Search for the cell housing the specified text and yield its (x, y) center coordinate. 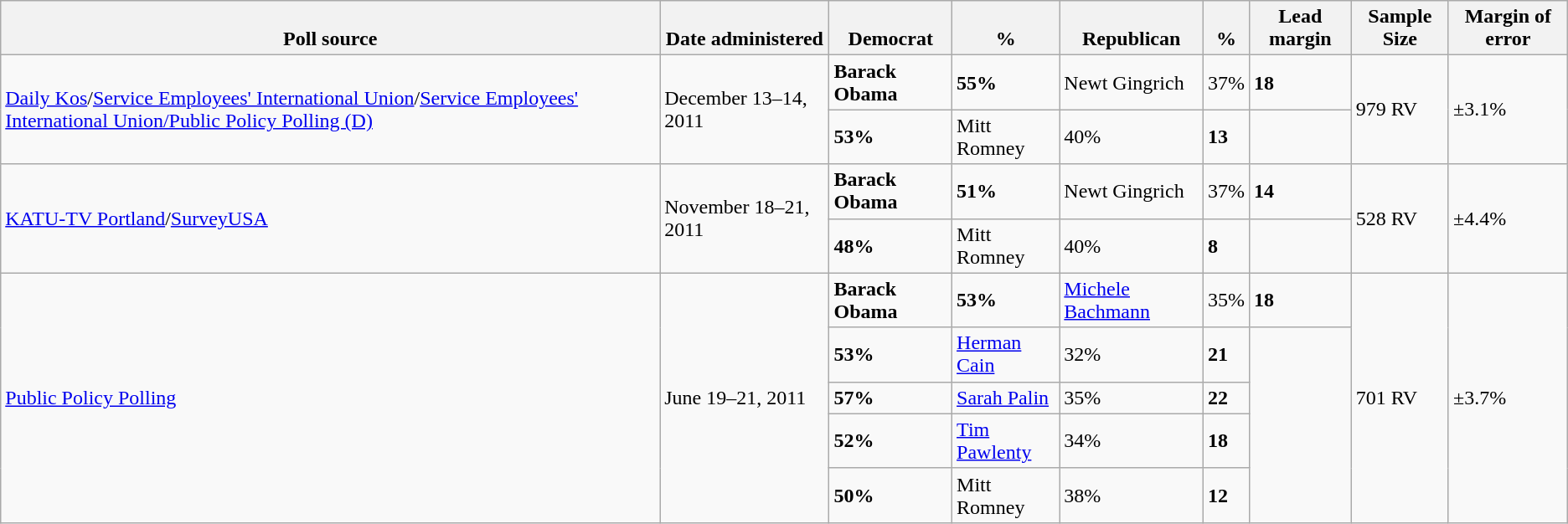
8 (1226, 246)
14 (1301, 191)
Sample Size (1400, 28)
979 RV (1400, 110)
±4.4% (1508, 218)
13 (1226, 137)
51% (1006, 191)
528 RV (1400, 218)
57% (891, 398)
December 13–14, 2011 (745, 110)
22 (1226, 398)
Tim Pawlenty (1006, 440)
48% (891, 246)
Michele Bachmann (1132, 300)
12 (1226, 496)
32% (1132, 355)
52% (891, 440)
Margin of error (1508, 28)
Herman Cain (1006, 355)
50% (891, 496)
Democrat (891, 28)
Public Policy Polling (330, 398)
38% (1132, 496)
34% (1132, 440)
±3.1% (1508, 110)
November 18–21, 2011 (745, 218)
±3.7% (1508, 398)
Date administered (745, 28)
Republican (1132, 28)
21 (1226, 355)
Daily Kos/Service Employees' International Union/Service Employees' International Union/Public Policy Polling (D) (330, 110)
June 19–21, 2011 (745, 398)
Sarah Palin (1006, 398)
55% (1006, 82)
Lead margin (1301, 28)
Poll source (330, 28)
KATU-TV Portland/SurveyUSA (330, 218)
701 RV (1400, 398)
